Search for the cell housing the specified text and yield its [x, y] center coordinate. 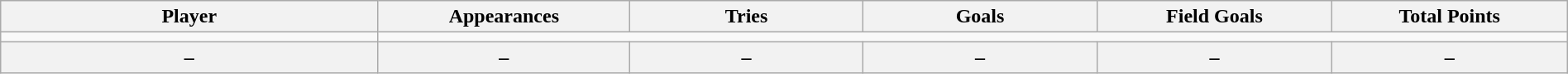
Tries [746, 17]
Total Points [1449, 17]
Goals [979, 17]
Player [189, 17]
Field Goals [1214, 17]
Appearances [504, 17]
